Extract the [x, y] coordinate from the center of the cell holding the provided text.  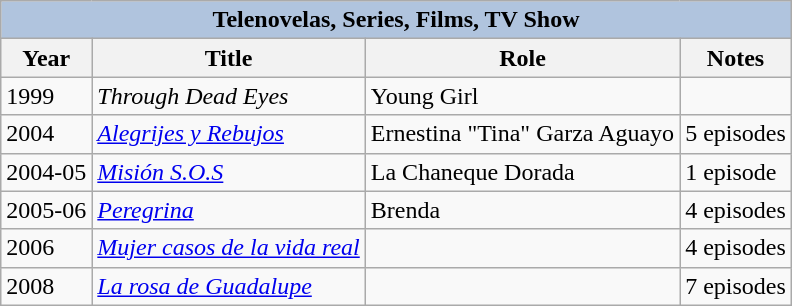
La Chaneque Dorada [522, 172]
La rosa de Guadalupe [228, 286]
2008 [46, 286]
Through Dead Eyes [228, 96]
Telenovelas, Series, Films, TV Show [396, 20]
2004 [46, 134]
2005-06 [46, 210]
Notes [736, 58]
5 episodes [736, 134]
2004-05 [46, 172]
Role [522, 58]
Mujer casos de la vida real [228, 248]
Young Girl [522, 96]
Misión S.O.S [228, 172]
Ernestina "Tina" Garza Aguayo [522, 134]
1 episode [736, 172]
7 episodes [736, 286]
Brenda [522, 210]
1999 [46, 96]
Alegrijes y Rebujos [228, 134]
Title [228, 58]
Year [46, 58]
2006 [46, 248]
Peregrina [228, 210]
